Identify which cell holds the provided text, then report its [X, Y] central coordinate. 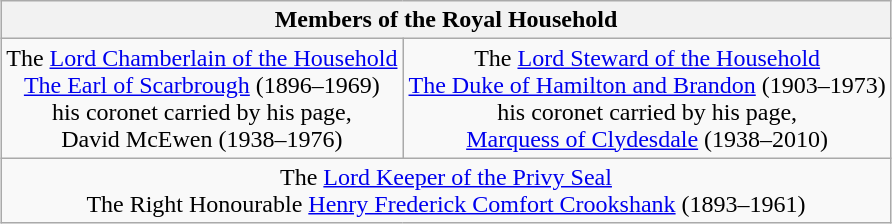
The Lord Steward of the HouseholdThe Duke of Hamilton and Brandon (1903–1973)his coronet carried by his page,Marquess of Clydesdale (1938–2010) [647, 98]
Members of the Royal Household [446, 20]
The Lord Chamberlain of the HouseholdThe Earl of Scarbrough (1896–1969)his coronet carried by his page,David McEwen (1938–1976) [202, 98]
The Lord Keeper of the Privy SealThe Right Honourable Henry Frederick Comfort Crookshank (1893–1961) [446, 190]
